Find where the given text appears and provide that cell's center as [x, y] coordinate. 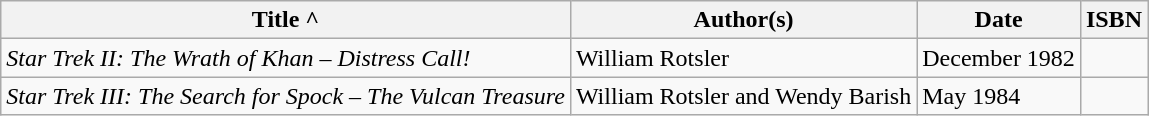
Star Trek III: The Search for Spock – The Vulcan Treasure [286, 96]
Title ^ [286, 20]
William Rotsler [743, 58]
William Rotsler and Wendy Barish [743, 96]
ISBN [1114, 20]
May 1984 [999, 96]
Star Trek II: The Wrath of Khan – Distress Call! [286, 58]
December 1982 [999, 58]
Date [999, 20]
Author(s) [743, 20]
